Return the (x, y) coordinate for the center point of the cell that contains the specified text.  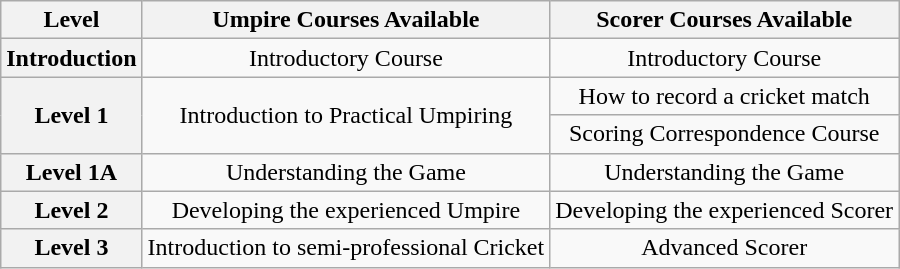
How to record a cricket match (724, 96)
Advanced Scorer (724, 248)
Level (72, 20)
Scoring Correspondence Course (724, 134)
Introduction (72, 58)
Level 3 (72, 248)
Level 1 (72, 115)
Scorer Courses Available (724, 20)
Level 1A (72, 172)
Developing the experienced Scorer (724, 210)
Developing the experienced Umpire (346, 210)
Umpire Courses Available (346, 20)
Introduction to Practical Umpiring (346, 115)
Introduction to semi-professional Cricket (346, 248)
Level 2 (72, 210)
